Return (x, y) of the center of cell containing provided text 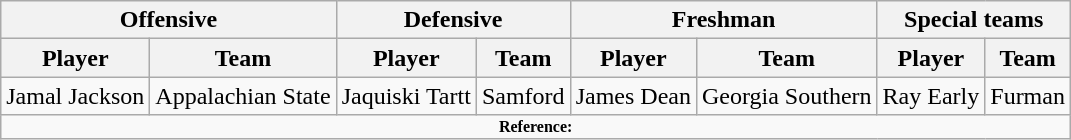
Appalachian State (243, 96)
Reference: (536, 127)
Furman (1028, 96)
Freshman (724, 20)
Samford (523, 96)
James Dean (633, 96)
Jamal Jackson (76, 96)
Georgia Southern (786, 96)
Jaquiski Tartt (406, 96)
Defensive (453, 20)
Ray Early (931, 96)
Offensive (168, 20)
Special teams (974, 20)
